Extract the [X, Y] coordinate from the center of the cell holding the provided text.  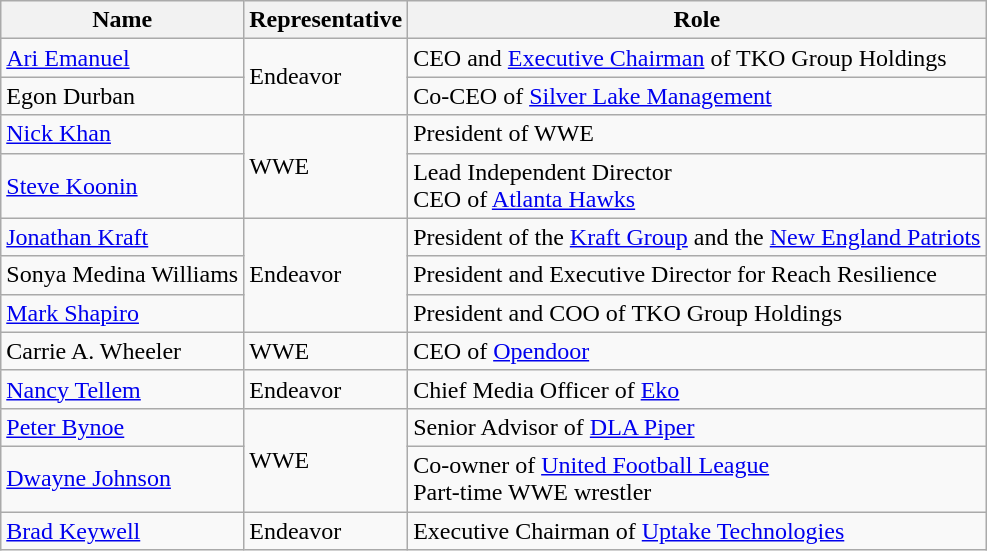
Nancy Tellem [122, 389]
Peter Bynoe [122, 427]
President of the Kraft Group and the New England Patriots [697, 237]
Lead Independent DirectorCEO of Atlanta Hawks [697, 186]
Mark Shapiro [122, 313]
Egon Durban [122, 96]
Sonya Medina Williams [122, 275]
Co-owner of United Football LeaguePart-time WWE wrestler [697, 478]
Nick Khan [122, 134]
President and Executive Director for Reach Resilience [697, 275]
CEO of Opendoor [697, 351]
Executive Chairman of Uptake Technologies [697, 531]
Representative [326, 20]
Role [697, 20]
Senior Advisor of DLA Piper [697, 427]
Chief Media Officer of Eko [697, 389]
President and COO of TKO Group Holdings [697, 313]
Carrie A. Wheeler [122, 351]
President of WWE [697, 134]
Brad Keywell [122, 531]
Jonathan Kraft [122, 237]
Co-CEO of Silver Lake Management [697, 96]
Ari Emanuel [122, 58]
Steve Koonin [122, 186]
Name [122, 20]
CEO and Executive Chairman of TKO Group Holdings [697, 58]
Dwayne Johnson [122, 478]
